Provide the [X, Y] coordinate of the cell's center where the given text is located.  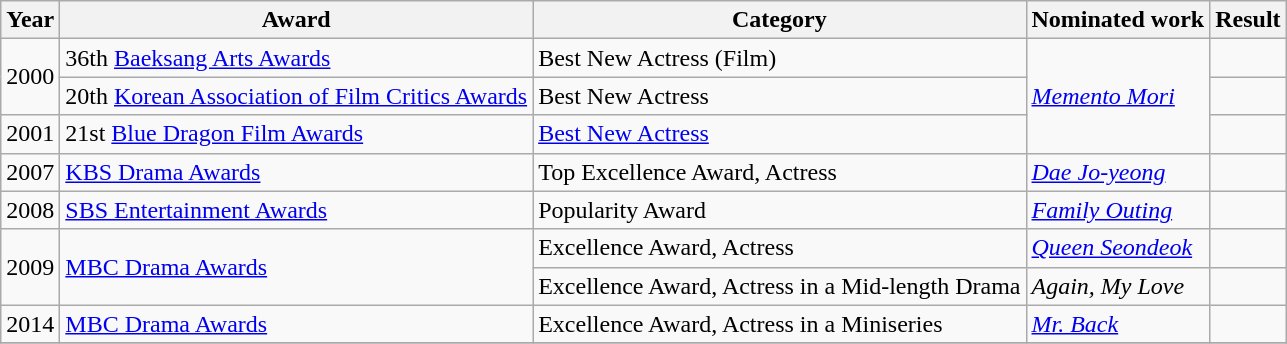
Year [30, 20]
Category [780, 20]
36th Baeksang Arts Awards [296, 58]
Best New Actress (Film) [780, 58]
2008 [30, 210]
Popularity Award [780, 210]
Excellence Award, Actress in a Mid-length Drama [780, 286]
2000 [30, 77]
20th Korean Association of Film Critics Awards [296, 96]
KBS Drama Awards [296, 172]
Dae Jo-yeong [1118, 172]
Top Excellence Award, Actress [780, 172]
Mr. Back [1118, 324]
Family Outing [1118, 210]
Excellence Award, Actress in a Miniseries [780, 324]
Nominated work [1118, 20]
SBS Entertainment Awards [296, 210]
Result [1248, 20]
2007 [30, 172]
2009 [30, 267]
Again, My Love [1118, 286]
21st Blue Dragon Film Awards [296, 134]
2001 [30, 134]
2014 [30, 324]
Memento Mori [1118, 96]
Award [296, 20]
Queen Seondeok [1118, 248]
Excellence Award, Actress [780, 248]
